Pinpoint the cell where the given text exists, returning its (x, y) midpoint coordinate. 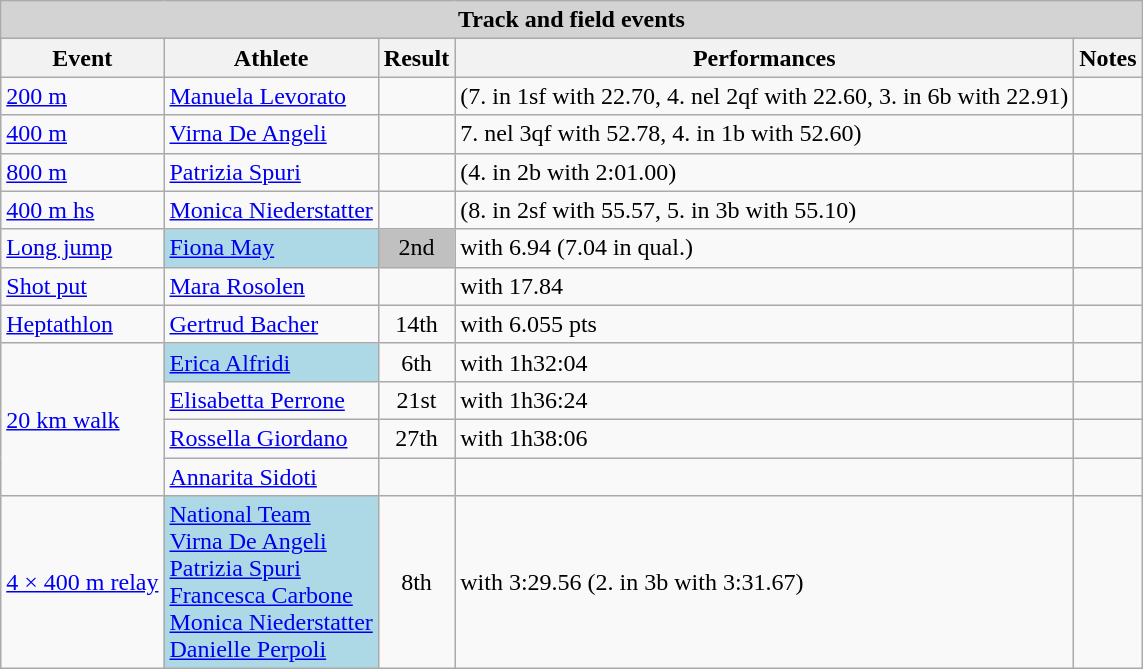
Track and field events (572, 20)
Long jump (82, 248)
Result (416, 58)
(8. in 2sf with 55.57, 5. in 3b with 55.10) (764, 210)
with 6.94 (7.04 in qual.) (764, 248)
Shot put (82, 286)
with 1h38:06 (764, 438)
Event (82, 58)
400 m (82, 134)
2nd (416, 248)
with 3:29.56 (2. in 3b with 3:31.67) (764, 582)
Erica Alfridi (271, 362)
National TeamVirna De AngeliPatrizia SpuriFrancesca CarboneMonica NiederstatterDanielle Perpoli (271, 582)
4 × 400 m relay (82, 582)
Virna De Angeli (271, 134)
Manuela Levorato (271, 96)
Patrizia Spuri (271, 172)
(7. in 1sf with 22.70, 4. nel 2qf with 22.60, 3. in 6b with 22.91) (764, 96)
200 m (82, 96)
14th (416, 324)
Notes (1108, 58)
27th (416, 438)
Mara Rosolen (271, 286)
with 1h36:24 (764, 400)
Monica Niederstatter (271, 210)
Performances (764, 58)
Fiona May (271, 248)
400 m hs (82, 210)
Heptathlon (82, 324)
6th (416, 362)
7. nel 3qf with 52.78, 4. in 1b with 52.60) (764, 134)
Annarita Sidoti (271, 477)
Elisabetta Perrone (271, 400)
(4. in 2b with 2:01.00) (764, 172)
21st (416, 400)
Rossella Giordano (271, 438)
Gertrud Bacher (271, 324)
with 6.055 pts (764, 324)
8th (416, 582)
800 m (82, 172)
with 1h32:04 (764, 362)
20 km walk (82, 419)
with 17.84 (764, 286)
Athlete (271, 58)
